Scan for the cell matching the given text and deliver its [X, Y] coordinate at center. 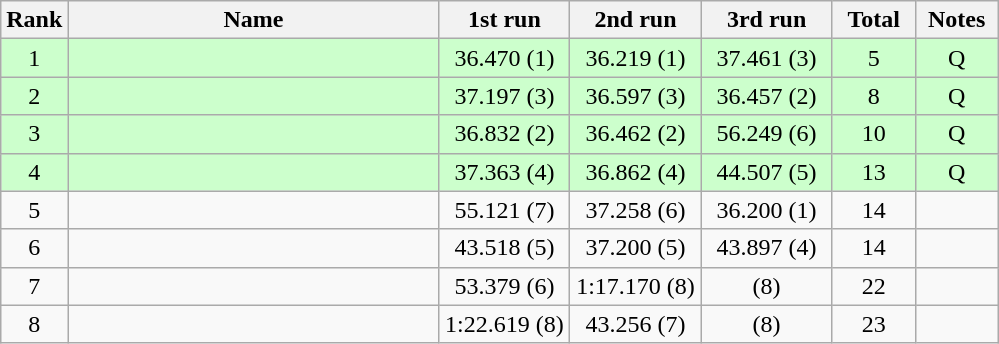
Total [874, 20]
4 [34, 172]
2nd run [636, 20]
37.258 (6) [636, 210]
13 [874, 172]
Name [254, 20]
10 [874, 134]
6 [34, 248]
53.379 (6) [504, 286]
36.462 (2) [636, 134]
44.507 (5) [766, 172]
22 [874, 286]
2 [34, 96]
36.597 (3) [636, 96]
3 [34, 134]
Notes [956, 20]
56.249 (6) [766, 134]
36.470 (1) [504, 58]
36.200 (1) [766, 210]
37.461 (3) [766, 58]
Rank [34, 20]
23 [874, 324]
37.363 (4) [504, 172]
36.862 (4) [636, 172]
1:22.619 (8) [504, 324]
1st run [504, 20]
43.256 (7) [636, 324]
36.219 (1) [636, 58]
1:17.170 (8) [636, 286]
7 [34, 286]
37.197 (3) [504, 96]
43.897 (4) [766, 248]
37.200 (5) [636, 248]
3rd run [766, 20]
36.457 (2) [766, 96]
55.121 (7) [504, 210]
43.518 (5) [504, 248]
1 [34, 58]
36.832 (2) [504, 134]
